Identify which cell holds the provided text, then report its [X, Y] central coordinate. 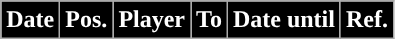
Date until [284, 20]
To [210, 20]
Date [30, 20]
Player [152, 20]
Pos. [86, 20]
Ref. [366, 20]
